Provide the (X, Y) coordinate of the cell's center where the given text is located.  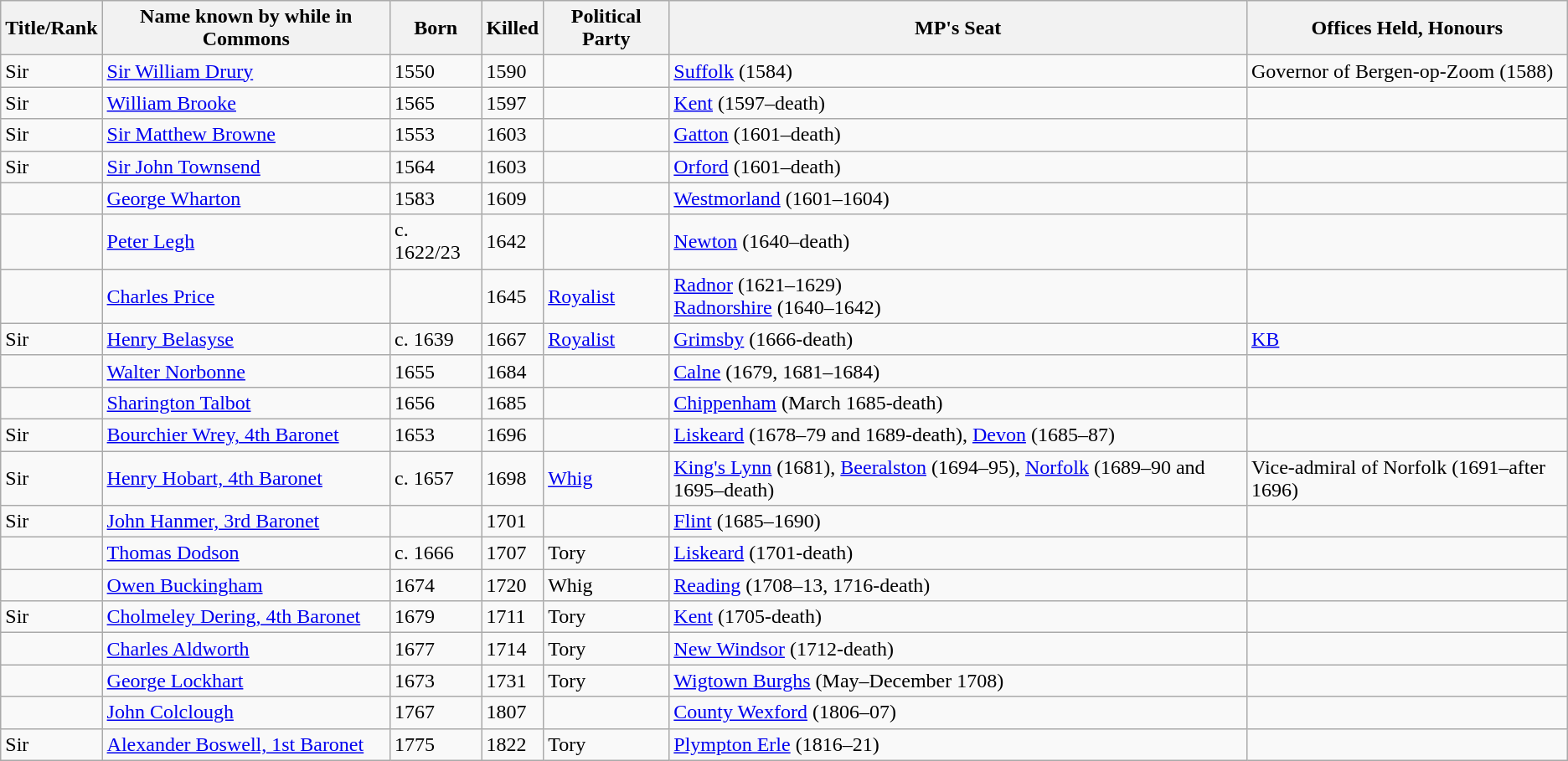
Born (436, 28)
Westmorland (1601–1604) (958, 198)
Governor of Bergen-op-Zoom (1588) (1407, 71)
Cholmeley Dering, 4th Baronet (246, 617)
1564 (436, 167)
Liskeard (1678–79 and 1689-death), Devon (1685–87) (958, 434)
1775 (436, 744)
Owen Buckingham (246, 585)
Walter Norbonne (246, 371)
1822 (513, 744)
1720 (513, 585)
Charles Price (246, 296)
Killed (513, 28)
Radnor (1621–1629)Radnorshire (1640–1642) (958, 296)
1597 (513, 103)
Liskeard (1701-death) (958, 553)
1653 (436, 434)
c. 1639 (436, 339)
George Lockhart (246, 681)
Political Party (606, 28)
1807 (513, 712)
Charles Aldworth (246, 649)
Sir John Townsend (246, 167)
Grimsby (1666-death) (958, 339)
1656 (436, 403)
Name known by while in Commons (246, 28)
Thomas Dodson (246, 553)
County Wexford (1806–07) (958, 712)
1767 (436, 712)
King's Lynn (1681), Beeralston (1694–95), Norfolk (1689–90 and 1695–death) (958, 477)
Gatton (1601–death) (958, 135)
1684 (513, 371)
Sharington Talbot (246, 403)
1701 (513, 522)
1674 (436, 585)
Title/Rank (52, 28)
MP's Seat (958, 28)
Bourchier Wrey, 4th Baronet (246, 434)
1590 (513, 71)
Suffolk (1584) (958, 71)
KB (1407, 339)
1550 (436, 71)
c. 1622/23 (436, 241)
1677 (436, 649)
Newton (1640–death) (958, 241)
Flint (1685–1690) (958, 522)
1655 (436, 371)
Chippenham (March 1685-death) (958, 403)
William Brooke (246, 103)
Peter Legh (246, 241)
1609 (513, 198)
Vice-admiral of Norfolk (1691–after 1696) (1407, 477)
Sir William Drury (246, 71)
c. 1666 (436, 553)
1565 (436, 103)
1696 (513, 434)
George Wharton (246, 198)
New Windsor (1712-death) (958, 649)
Kent (1597–death) (958, 103)
Kent (1705-death) (958, 617)
1714 (513, 649)
c. 1657 (436, 477)
1707 (513, 553)
Orford (1601–death) (958, 167)
1731 (513, 681)
1667 (513, 339)
Henry Hobart, 4th Baronet (246, 477)
Henry Belasyse (246, 339)
Offices Held, Honours (1407, 28)
Plympton Erle (1816–21) (958, 744)
Alexander Boswell, 1st Baronet (246, 744)
1673 (436, 681)
Sir Matthew Browne (246, 135)
1698 (513, 477)
Reading (1708–13, 1716-death) (958, 585)
1583 (436, 198)
1642 (513, 241)
John Hanmer, 3rd Baronet (246, 522)
1645 (513, 296)
1711 (513, 617)
Calne (1679, 1681–1684) (958, 371)
John Colclough (246, 712)
1685 (513, 403)
1679 (436, 617)
1553 (436, 135)
Wigtown Burghs (May–December 1708) (958, 681)
